Find where the given text appears and provide that cell's center as (X, Y) coordinate. 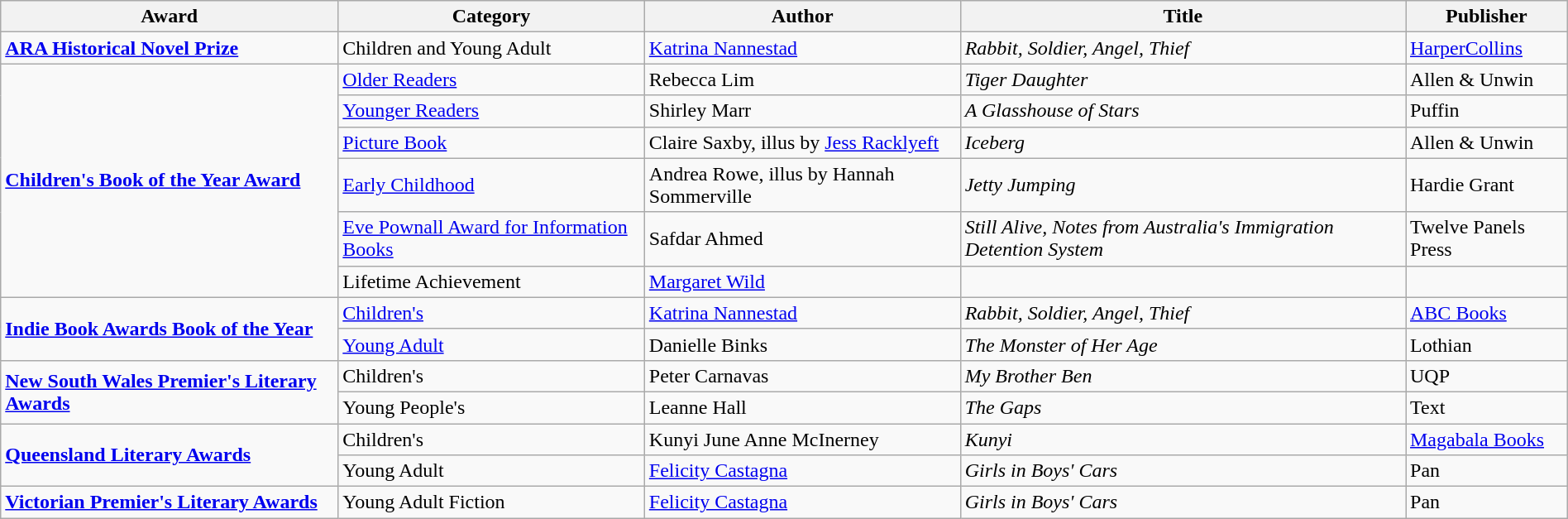
Puffin (1487, 111)
Picture Book (491, 142)
Still Alive, Notes from Australia's Immigration Detention System (1183, 238)
Leanne Hall (802, 407)
Kunyi June Anne McInerney (802, 440)
Claire Saxby, illus by Jess Racklyeft (802, 142)
Twelve Panels Press (1487, 238)
Lothian (1487, 344)
Category (491, 17)
Children and Young Adult (491, 48)
Hardie Grant (1487, 185)
Jetty Jumping (1183, 185)
Eve Pownall Award for Information Books (491, 238)
Margaret Wild (802, 281)
ABC Books (1487, 313)
Title (1183, 17)
Queensland Literary Awards (170, 455)
Kunyi (1183, 440)
Author (802, 17)
Magabala Books (1487, 440)
Early Childhood (491, 185)
UQP (1487, 376)
Rebecca Lim (802, 79)
Award (170, 17)
Tiger Daughter (1183, 79)
Lifetime Achievement (491, 281)
Iceberg (1183, 142)
Victorian Premier's Literary Awards (170, 502)
Young Adult Fiction (491, 502)
Peter Carnavas (802, 376)
Older Readers (491, 79)
A Glasshouse of Stars (1183, 111)
ARA Historical Novel Prize (170, 48)
HarperCollins (1487, 48)
Danielle Binks (802, 344)
New South Wales Premier's Literary Awards (170, 392)
Young People's (491, 407)
The Gaps (1183, 407)
Safdar Ahmed (802, 238)
Shirley Marr (802, 111)
Text (1487, 407)
My Brother Ben (1183, 376)
Indie Book Awards Book of the Year (170, 329)
Younger Readers (491, 111)
Andrea Rowe, illus by Hannah Sommerville (802, 185)
The Monster of Her Age (1183, 344)
Publisher (1487, 17)
Children's Book of the Year Award (170, 180)
